Search for the cell housing the specified text and yield its (x, y) center coordinate. 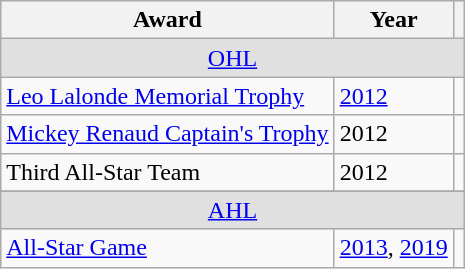
Third All-Star Team (168, 172)
Leo Lalonde Memorial Trophy (168, 96)
AHL (233, 210)
All-Star Game (168, 248)
Year (394, 20)
Mickey Renaud Captain's Trophy (168, 134)
Award (168, 20)
OHL (233, 58)
2013, 2019 (394, 248)
